Find where the given text appears and provide that cell's center as [X, Y] coordinate. 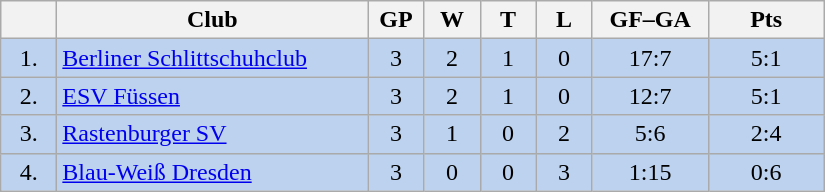
17:7 [650, 58]
1. [29, 58]
T [508, 20]
GP [396, 20]
3. [29, 134]
Blau-Weiß Dresden [212, 172]
GF–GA [650, 20]
ESV Füssen [212, 96]
Berliner Schlittschuhclub [212, 58]
4. [29, 172]
Club [212, 20]
L [564, 20]
Pts [766, 20]
0:6 [766, 172]
2. [29, 96]
Rastenburger SV [212, 134]
5:6 [650, 134]
1:15 [650, 172]
W [452, 20]
2:4 [766, 134]
12:7 [650, 96]
